Search for the cell housing the specified text and yield its (x, y) center coordinate. 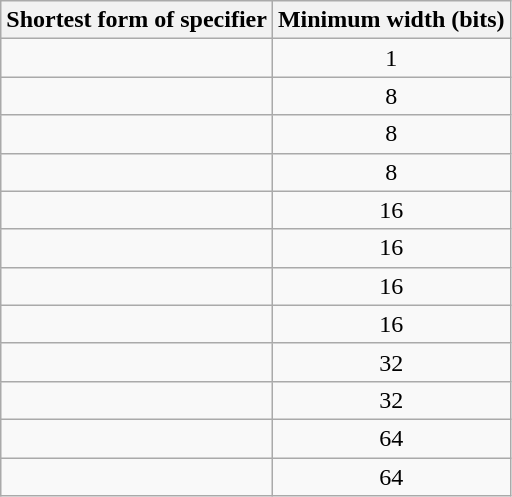
Minimum width (bits) (391, 20)
Shortest form of specifier (137, 20)
1 (391, 58)
